Output the (x, y) coordinate of the center of the cell containing the given text.  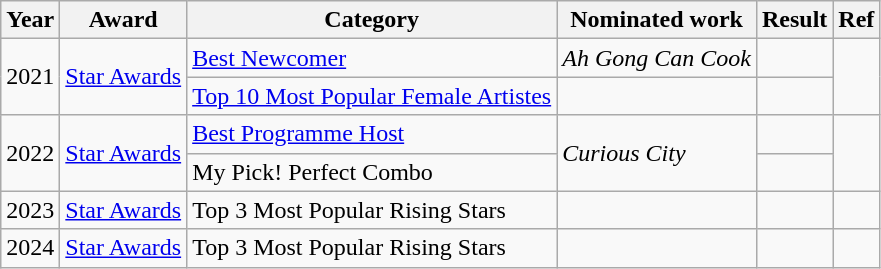
2022 (30, 153)
Top 10 Most Popular Female Artistes (372, 96)
Result (794, 20)
Best Newcomer (372, 58)
Curious City (657, 153)
Ah Gong Can Cook (657, 58)
My Pick! Perfect Combo (372, 172)
Ref (856, 20)
2021 (30, 77)
Year (30, 20)
Best Programme Host (372, 134)
Nominated work (657, 20)
2023 (30, 210)
2024 (30, 248)
Category (372, 20)
Award (124, 20)
